For the text-containing cell, return its midpoint in (x, y) coordinate format. 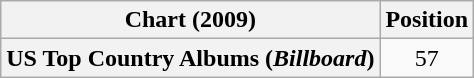
US Top Country Albums (Billboard) (190, 58)
57 (427, 58)
Position (427, 20)
Chart (2009) (190, 20)
